Locate the cell with the specified text and output its [x, y] center coordinate. 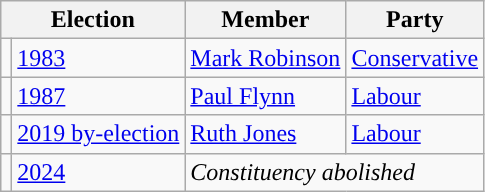
1987 [98, 96]
Conservative [415, 58]
2019 by-election [98, 134]
Paul Flynn [266, 96]
Election [93, 20]
1983 [98, 58]
Mark Robinson [266, 58]
Party [415, 20]
Member [266, 20]
2024 [98, 172]
Constituency abolished [334, 172]
Ruth Jones [266, 134]
